Search for the cell housing the specified text and yield its (x, y) center coordinate. 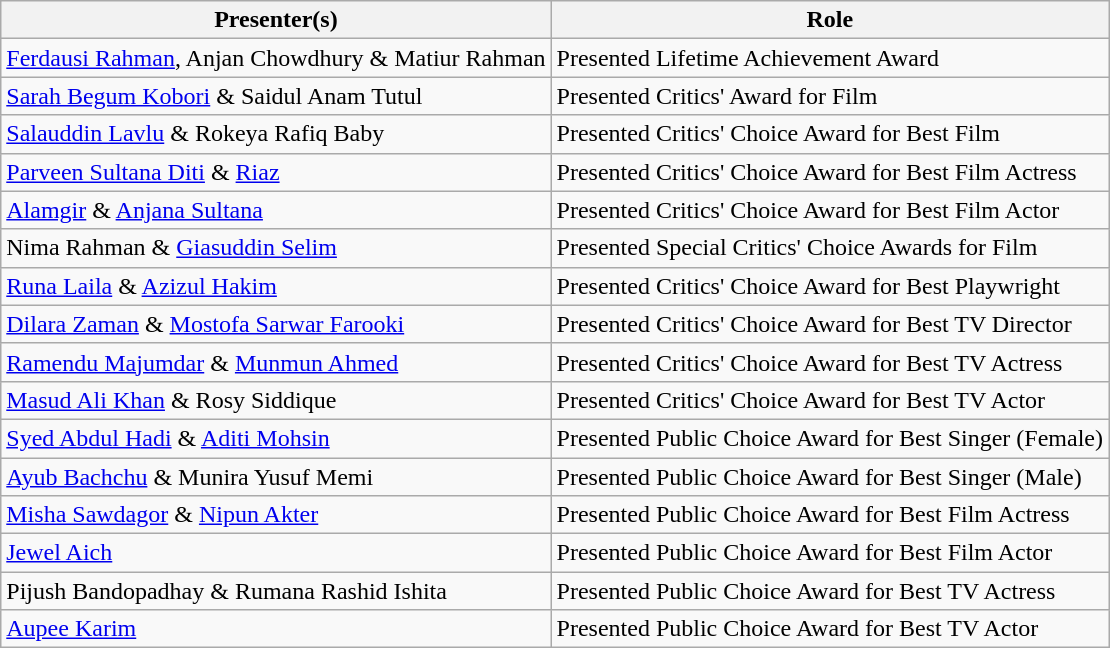
Runa Laila & Azizul Hakim (276, 286)
Salauddin Lavlu & Rokeya Rafiq Baby (276, 134)
Presented Public Choice Award for Best Singer (Male) (830, 477)
Pijush Bandopadhay & Rumana Rashid Ishita (276, 591)
Dilara Zaman & Mostofa Sarwar Farooki (276, 324)
Presented Public Choice Award for Best TV Actor (830, 629)
Presented Critics' Choice Award for Best Film Actor (830, 210)
Presented Public Choice Award for Best Singer (Female) (830, 438)
Presented Critics' Choice Award for Best Playwright (830, 286)
Misha Sawdagor & Nipun Akter (276, 515)
Aupee Karim (276, 629)
Presented Public Choice Award for Best TV Actress (830, 591)
Presented Critics' Choice Award for Best TV Actress (830, 362)
Presented Critics' Choice Award for Best Film (830, 134)
Presented Critics' Choice Award for Best Film Actress (830, 172)
Ayub Bachchu & Munira Yusuf Memi (276, 477)
Jewel Aich (276, 553)
Presented Critics' Award for Film (830, 96)
Presenter(s) (276, 20)
Presented Critics' Choice Award for Best TV Actor (830, 400)
Presented Public Choice Award for Best Film Actor (830, 553)
Ferdausi Rahman, Anjan Chowdhury & Matiur Rahman (276, 58)
Syed Abdul Hadi & Aditi Mohsin (276, 438)
Presented Special Critics' Choice Awards for Film (830, 248)
Presented Public Choice Award for Best Film Actress (830, 515)
Alamgir & Anjana Sultana (276, 210)
Nima Rahman & Giasuddin Selim (276, 248)
Parveen Sultana Diti & Riaz (276, 172)
Presented Lifetime Achievement Award (830, 58)
Masud Ali Khan & Rosy Siddique (276, 400)
Role (830, 20)
Ramendu Majumdar & Munmun Ahmed (276, 362)
Presented Critics' Choice Award for Best TV Director (830, 324)
Sarah Begum Kobori & Saidul Anam Tutul (276, 96)
